Identify which cell holds the provided text, then report its [X, Y] central coordinate. 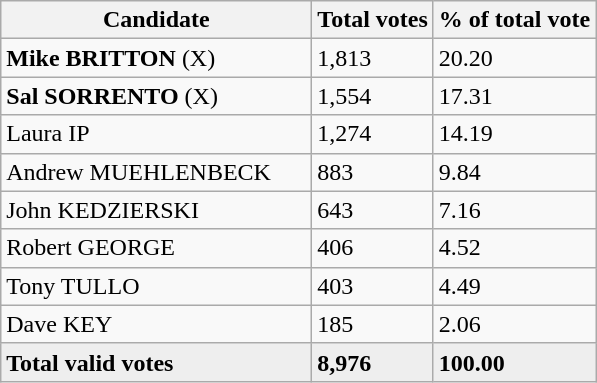
Total votes [373, 20]
1,554 [373, 96]
100.00 [514, 362]
Dave KEY [156, 324]
7.16 [514, 210]
Tony TULLO [156, 286]
8,976 [373, 362]
883 [373, 172]
14.19 [514, 134]
Andrew MUEHLENBECK [156, 172]
9.84 [514, 172]
4.49 [514, 286]
1,813 [373, 58]
643 [373, 210]
Mike BRITTON (X) [156, 58]
20.20 [514, 58]
17.31 [514, 96]
406 [373, 248]
Candidate [156, 20]
2.06 [514, 324]
John KEDZIERSKI [156, 210]
Total valid votes [156, 362]
1,274 [373, 134]
Laura IP [156, 134]
% of total vote [514, 20]
Sal SORRENTO (X) [156, 96]
403 [373, 286]
185 [373, 324]
4.52 [514, 248]
Robert GEORGE [156, 248]
